From the cell containing the given text, extract its center point as (x, y) coordinate. 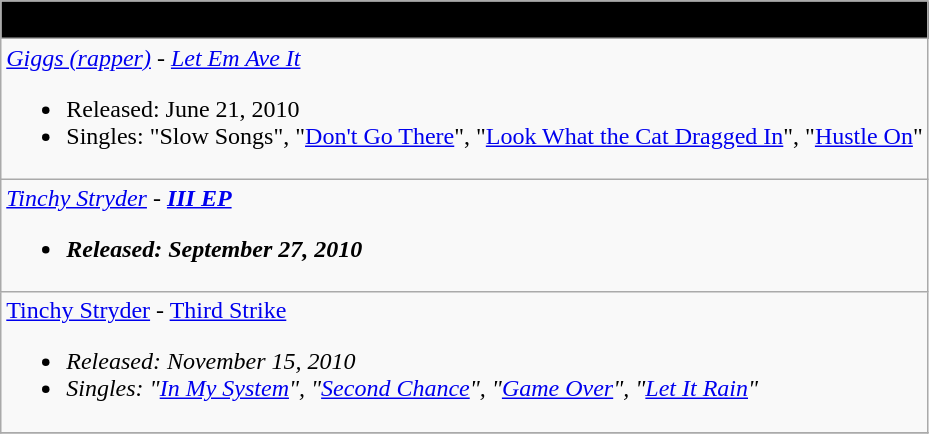
Tinchy Stryder - III EPReleased: September 27, 2010 (464, 236)
Information (464, 20)
Giggs (rapper) - Let Em Ave ItReleased: June 21, 2010Singles: "Slow Songs", "Don't Go There", "Look What the Cat Dragged In", "Hustle On" (464, 109)
Tinchy Stryder - Third StrikeReleased: November 15, 2010Singles: "In My System", "Second Chance", "Game Over", "Let It Rain" (464, 362)
